For the text-containing cell, return its midpoint in [x, y] coordinate format. 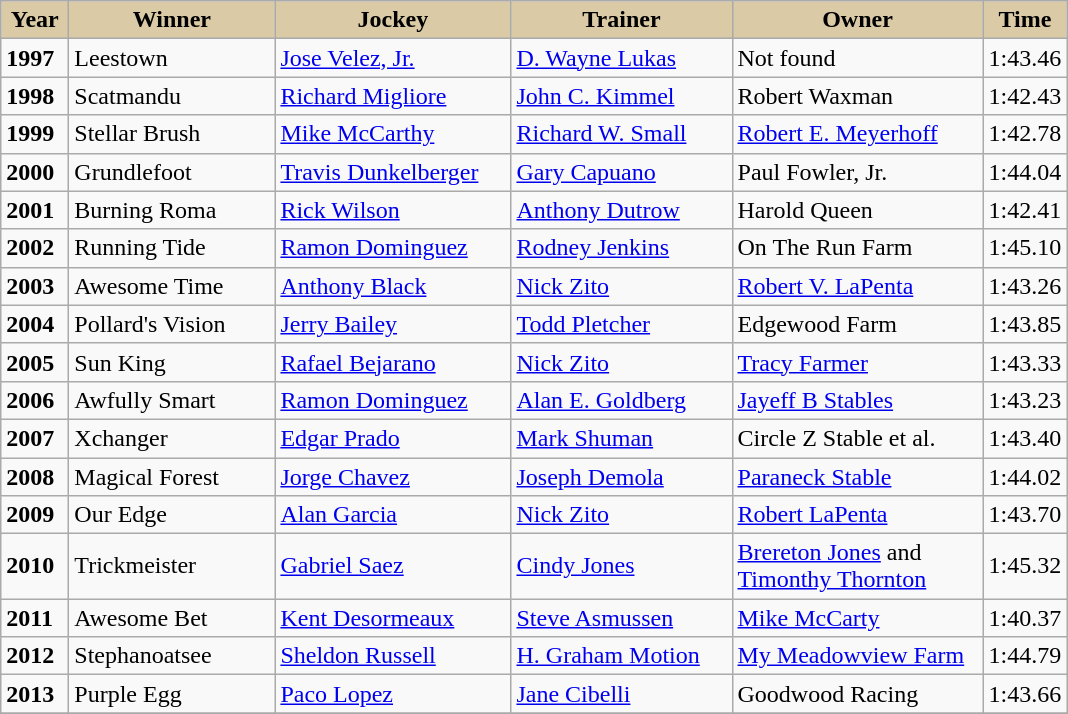
2012 [35, 656]
Harold Queen [858, 210]
Mike McCarty [858, 618]
1:45.32 [1025, 566]
Anthony Dutrow [622, 210]
Brereton Jones and Timonthy Thornton [858, 566]
1:43.85 [1025, 324]
2003 [35, 286]
Robert E. Meyerhoff [858, 134]
1:45.10 [1025, 248]
2006 [35, 400]
Grundlefoot [172, 172]
2011 [35, 618]
Richard Migliore [393, 96]
Burning Roma [172, 210]
Jane Cibelli [622, 694]
Pollard's Vision [172, 324]
Joseph Demola [622, 477]
1:43.66 [1025, 694]
Mike McCarthy [393, 134]
Robert V. LaPenta [858, 286]
Owner [858, 20]
Robert LaPenta [858, 515]
1:42.78 [1025, 134]
2009 [35, 515]
1997 [35, 58]
H. Graham Motion [622, 656]
Awfully Smart [172, 400]
2004 [35, 324]
2000 [35, 172]
1:42.41 [1025, 210]
Jerry Bailey [393, 324]
2008 [35, 477]
Paco Lopez [393, 694]
Travis Dunkelberger [393, 172]
Jayeff B Stables [858, 400]
2005 [35, 362]
Not found [858, 58]
1:43.23 [1025, 400]
D. Wayne Lukas [622, 58]
1:43.46 [1025, 58]
1:44.02 [1025, 477]
Time [1025, 20]
Sheldon Russell [393, 656]
2002 [35, 248]
Robert Waxman [858, 96]
Our Edge [172, 515]
Rafael Bejarano [393, 362]
Todd Pletcher [622, 324]
1:43.26 [1025, 286]
Paul Fowler, Jr. [858, 172]
1:40.37 [1025, 618]
1:44.79 [1025, 656]
2007 [35, 438]
Jose Velez, Jr. [393, 58]
My Meadowview Farm [858, 656]
Purple Egg [172, 694]
Gary Capuano [622, 172]
Paraneck Stable [858, 477]
Magical Forest [172, 477]
Edgar Prado [393, 438]
Kent Desormeaux [393, 618]
Circle Z Stable et al. [858, 438]
Leestown [172, 58]
Steve Asmussen [622, 618]
Jockey [393, 20]
Scatmandu [172, 96]
1:44.04 [1025, 172]
Gabriel Saez [393, 566]
Edgewood Farm [858, 324]
Mark Shuman [622, 438]
Alan E. Goldberg [622, 400]
1:42.43 [1025, 96]
Tracy Farmer [858, 362]
Alan Garcia [393, 515]
1998 [35, 96]
1:43.70 [1025, 515]
Anthony Black [393, 286]
Running Tide [172, 248]
Winner [172, 20]
John C. Kimmel [622, 96]
Stephanoatsee [172, 656]
Sun King [172, 362]
Rick Wilson [393, 210]
1:43.33 [1025, 362]
Cindy Jones [622, 566]
Jorge Chavez [393, 477]
Year [35, 20]
Stellar Brush [172, 134]
1999 [35, 134]
2010 [35, 566]
Trickmeister [172, 566]
Trainer [622, 20]
Awesome Bet [172, 618]
Goodwood Racing [858, 694]
On The Run Farm [858, 248]
Richard W. Small [622, 134]
2001 [35, 210]
Xchanger [172, 438]
Rodney Jenkins [622, 248]
1:43.40 [1025, 438]
Awesome Time [172, 286]
2013 [35, 694]
